Find where the given text appears and provide that cell's center as (x, y) coordinate. 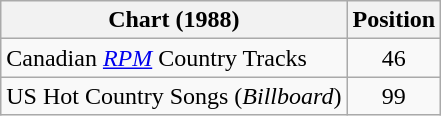
Position (394, 20)
99 (394, 96)
Chart (1988) (174, 20)
46 (394, 58)
US Hot Country Songs (Billboard) (174, 96)
Canadian RPM Country Tracks (174, 58)
